Extract the (X, Y) coordinate from the center of the cell holding the provided text.  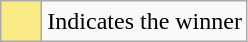
Indicates the winner (145, 22)
